Scan for the cell matching the given text and deliver its [x, y] coordinate at center. 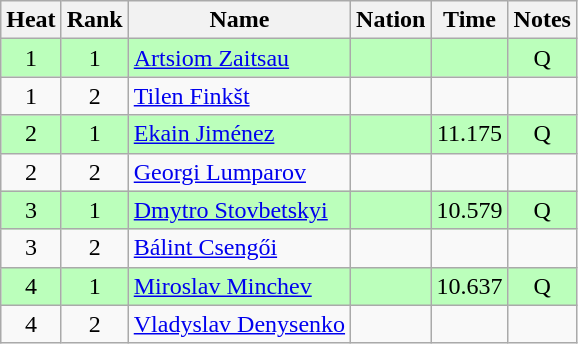
10.579 [470, 210]
Artsiom Zaitsau [239, 58]
Dmytro Stovbetskyi [239, 210]
Heat [31, 20]
Bálint Csengői [239, 248]
Notes [542, 20]
11.175 [470, 134]
Ekain Jiménez [239, 134]
Georgi Lumparov [239, 172]
Time [470, 20]
Rank [94, 20]
Name [239, 20]
Miroslav Minchev [239, 286]
Tilen Finkšt [239, 96]
Vladyslav Denysenko [239, 324]
10.637 [470, 286]
Nation [391, 20]
